Determine the [x, y] coordinate at the center of the cell enclosing the given text.  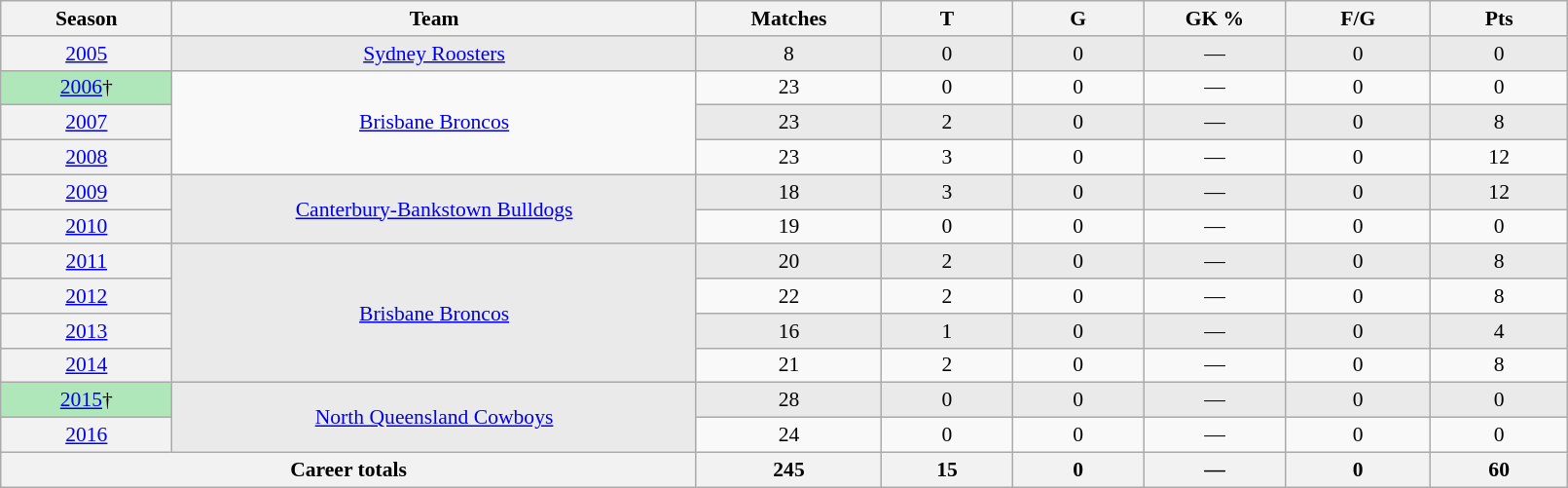
18 [788, 192]
Pts [1499, 19]
28 [788, 400]
2011 [87, 262]
2010 [87, 227]
F/G [1358, 19]
2007 [87, 123]
20 [788, 262]
2009 [87, 192]
Team [434, 19]
GK % [1215, 19]
60 [1499, 469]
22 [788, 296]
North Queensland Cowboys [434, 417]
G [1078, 19]
Season [87, 19]
15 [948, 469]
24 [788, 435]
2005 [87, 54]
4 [1499, 331]
2006† [87, 88]
1 [948, 331]
Matches [788, 19]
Career totals [348, 469]
21 [788, 365]
2015† [87, 400]
2013 [87, 331]
2008 [87, 158]
16 [788, 331]
2016 [87, 435]
245 [788, 469]
19 [788, 227]
T [948, 19]
2014 [87, 365]
Canterbury-Bankstown Bulldogs [434, 208]
Sydney Roosters [434, 54]
2012 [87, 296]
